Pinpoint the cell where the given text exists, returning its [X, Y] midpoint coordinate. 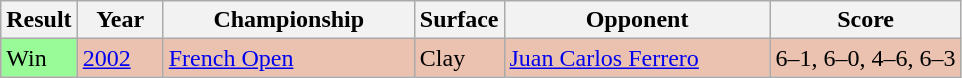
Juan Carlos Ferrero [637, 58]
Championship [288, 20]
6–1, 6–0, 4–6, 6–3 [866, 58]
Win [39, 58]
French Open [288, 58]
Result [39, 20]
2002 [120, 58]
Surface [459, 20]
Clay [459, 58]
Score [866, 20]
Year [120, 20]
Opponent [637, 20]
